Output the (x, y) coordinate of the center of the cell containing the given text.  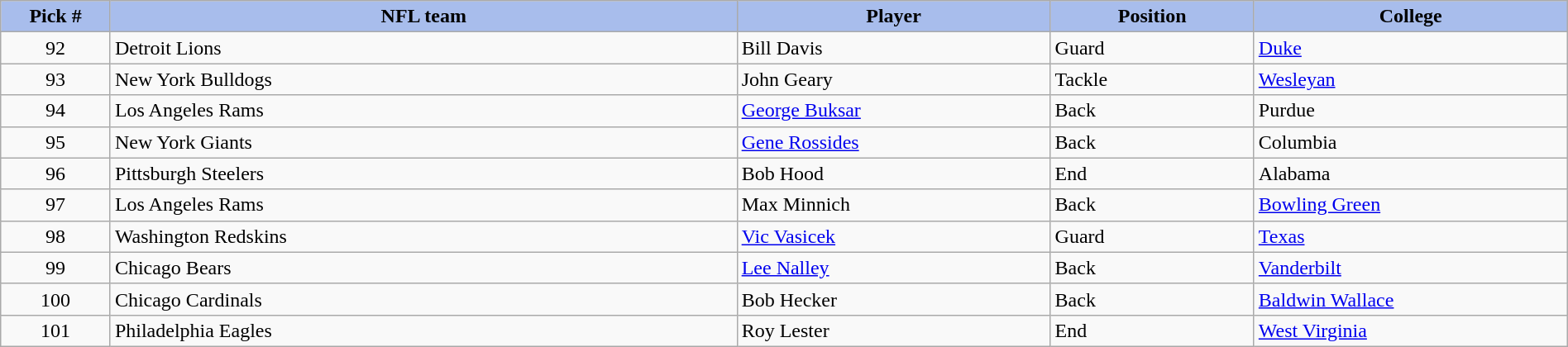
Chicago Bears (423, 268)
Philadelphia Eagles (423, 330)
95 (56, 142)
Duke (1411, 48)
Player (893, 17)
96 (56, 173)
NFL team (423, 17)
97 (56, 205)
92 (56, 48)
West Virginia (1411, 330)
John Geary (893, 79)
Alabama (1411, 173)
New York Giants (423, 142)
93 (56, 79)
Wesleyan (1411, 79)
Baldwin Wallace (1411, 299)
Pick # (56, 17)
99 (56, 268)
Max Minnich (893, 205)
Position (1152, 17)
Lee Nalley (893, 268)
Bowling Green (1411, 205)
94 (56, 111)
100 (56, 299)
101 (56, 330)
Roy Lester (893, 330)
George Buksar (893, 111)
Bob Hecker (893, 299)
College (1411, 17)
Bill Davis (893, 48)
New York Bulldogs (423, 79)
Tackle (1152, 79)
Purdue (1411, 111)
Washington Redskins (423, 236)
Vanderbilt (1411, 268)
Pittsburgh Steelers (423, 173)
Gene Rossides (893, 142)
Detroit Lions (423, 48)
Texas (1411, 236)
Columbia (1411, 142)
Chicago Cardinals (423, 299)
Bob Hood (893, 173)
Vic Vasicek (893, 236)
98 (56, 236)
